Output the [x, y] coordinate of the center of the cell containing the given text.  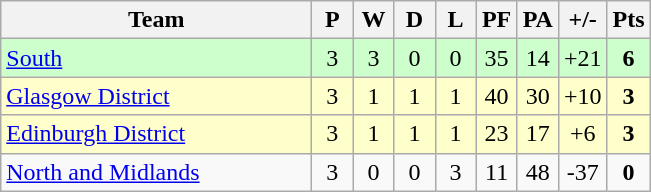
30 [538, 96]
23 [496, 134]
-37 [582, 172]
North and Midlands [156, 172]
+21 [582, 58]
6 [628, 58]
Glasgow District [156, 96]
40 [496, 96]
D [414, 20]
P [332, 20]
+/- [582, 20]
11 [496, 172]
+10 [582, 96]
35 [496, 58]
PF [496, 20]
PA [538, 20]
+6 [582, 134]
17 [538, 134]
14 [538, 58]
Pts [628, 20]
L [456, 20]
Team [156, 20]
South [156, 58]
W [374, 20]
48 [538, 172]
Edinburgh District [156, 134]
